From the cell containing the given text, extract its center point as [X, Y] coordinate. 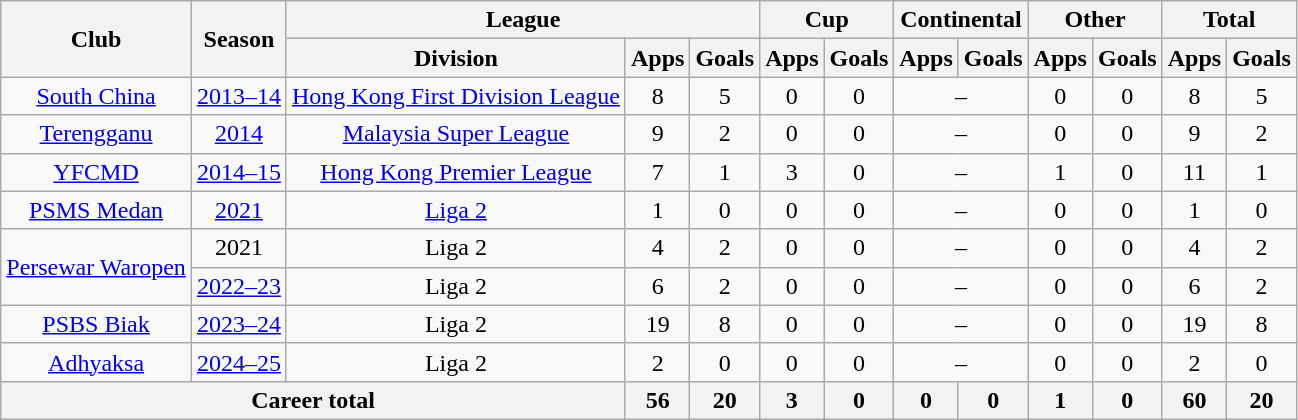
Adhyaksa [96, 362]
YFCMD [96, 172]
2022–23 [238, 286]
11 [1194, 172]
Continental [961, 20]
Season [238, 39]
Hong Kong Premier League [456, 172]
Career total [314, 400]
Terengganu [96, 134]
Club [96, 39]
56 [657, 400]
2014–15 [238, 172]
PSBS Biak [96, 324]
Total [1229, 20]
Other [1095, 20]
Hong Kong First Division League [456, 96]
Division [456, 58]
2024–25 [238, 362]
2023–24 [238, 324]
Cup [827, 20]
League [522, 20]
7 [657, 172]
PSMS Medan [96, 210]
Malaysia Super League [456, 134]
60 [1194, 400]
2013–14 [238, 96]
2014 [238, 134]
Persewar Waropen [96, 267]
South China [96, 96]
